Identify which cell holds the provided text, then report its (X, Y) central coordinate. 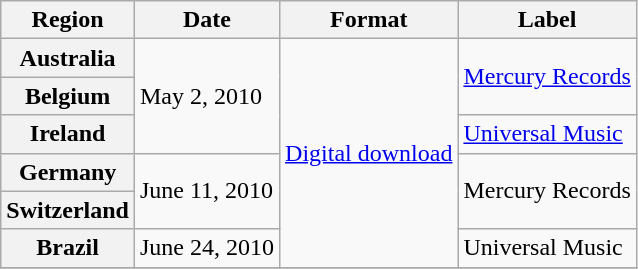
Belgium (68, 96)
Format (369, 20)
Ireland (68, 134)
Label (547, 20)
Date (206, 20)
Australia (68, 58)
Brazil (68, 248)
Germany (68, 172)
Region (68, 20)
Digital download (369, 153)
Switzerland (68, 210)
June 24, 2010 (206, 248)
June 11, 2010 (206, 191)
May 2, 2010 (206, 96)
